Determine the (x, y) coordinate at the center of the cell enclosing the given text.  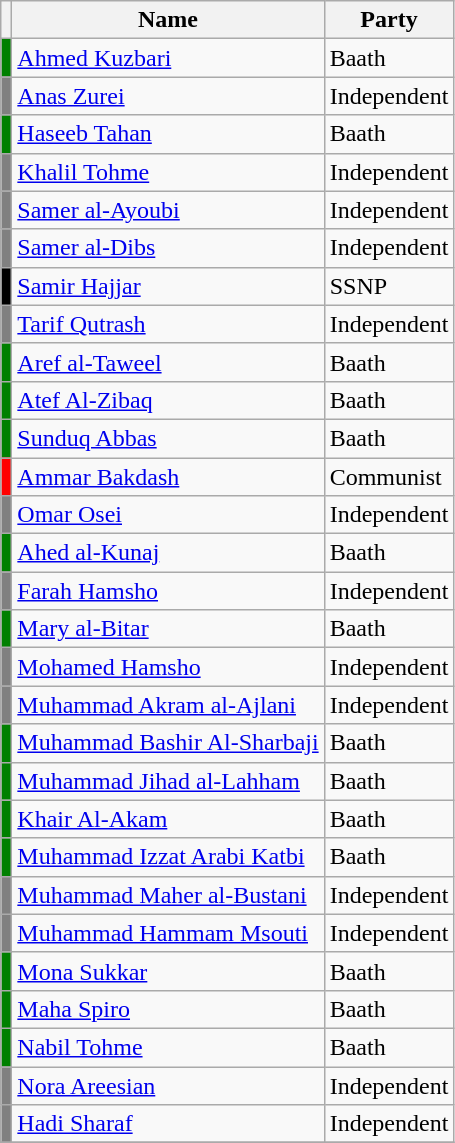
Atef Al-Zibaq (168, 400)
Omar Osei (168, 515)
Haseeb Tahan (168, 134)
Muhammad Akram al-Ajlani (168, 705)
Samer al-Ayoubi (168, 210)
Nora Areesian (168, 1085)
Samir Hajjar (168, 286)
Khalil Tohme (168, 172)
Sunduq Abbas (168, 438)
Ammar Bakdash (168, 477)
Mona Sukkar (168, 971)
Samer al-Dibs (168, 248)
Anas Zurei (168, 96)
Ahmed Kuzbari (168, 58)
Hadi Sharaf (168, 1124)
Tarif Qutrash (168, 324)
Muhammad Jihad al-Lahham (168, 781)
Mary al-Bitar (168, 629)
Maha Spiro (168, 1009)
Muhammad Bashir Al-Sharbaji (168, 743)
SSNP (389, 286)
Farah Hamsho (168, 591)
Mohamed Hamsho (168, 667)
Khair Al-Akam (168, 819)
Muhammad Hammam Msouti (168, 933)
Name (168, 20)
Communist (389, 477)
Muhammad Izzat Arabi Katbi (168, 857)
Muhammad Maher al-Bustani (168, 895)
Aref al-Taweel (168, 362)
Nabil Tohme (168, 1047)
Ahed al-Kunaj (168, 553)
Party (389, 20)
